Provide the [x, y] coordinate of the cell's center where the given text is located.  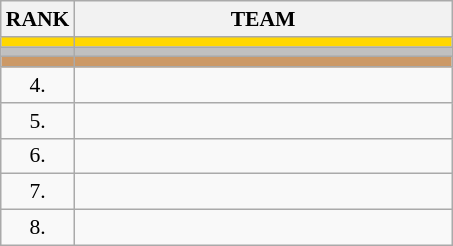
6. [38, 156]
TEAM [262, 19]
RANK [38, 19]
5. [38, 121]
4. [38, 85]
8. [38, 228]
7. [38, 192]
